Locate the cell with the specified text and output its [X, Y] center coordinate. 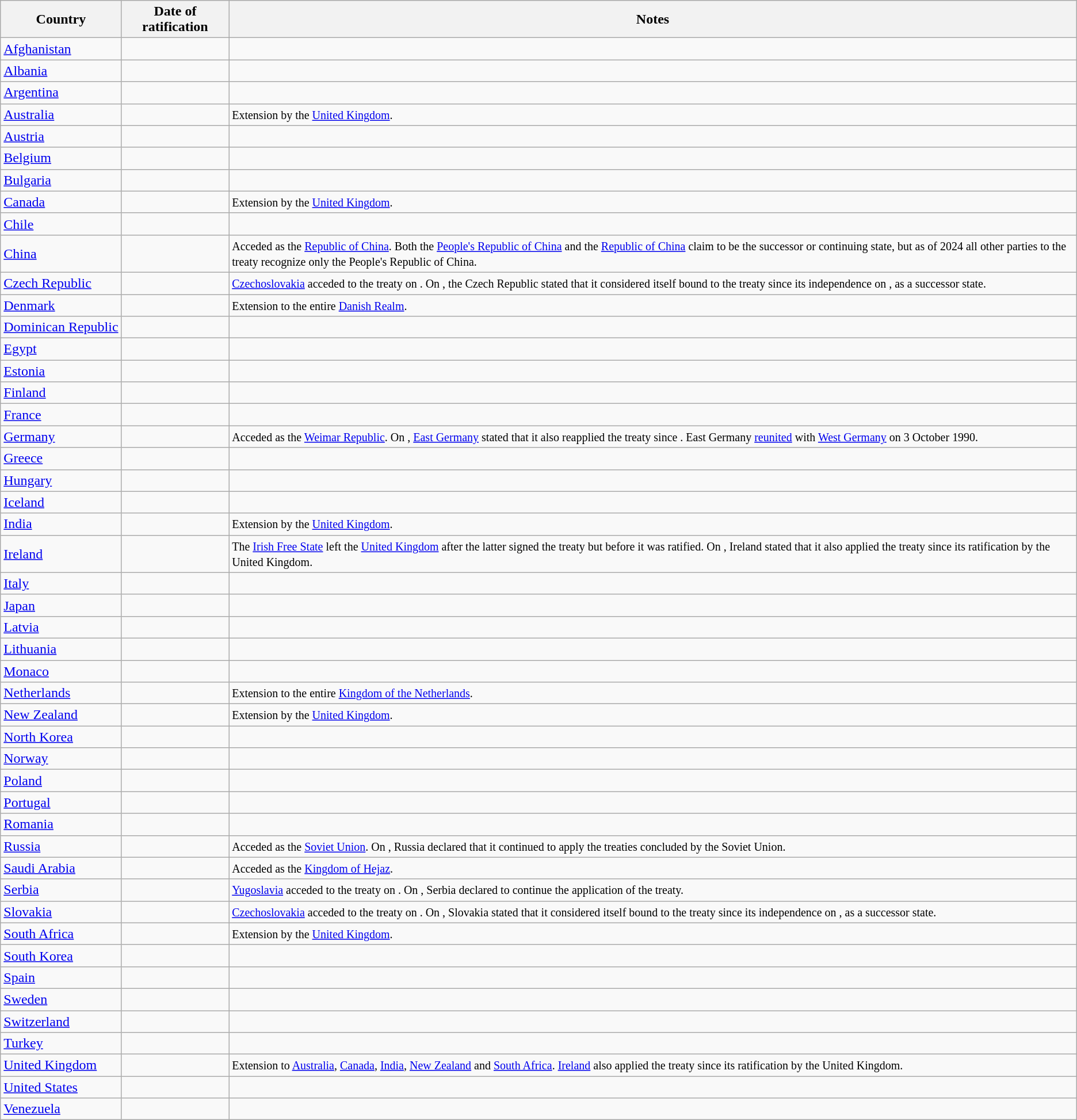
Ireland [61, 553]
Estonia [61, 371]
Hungary [61, 480]
New Zealand [61, 715]
Italy [61, 583]
Country [61, 20]
Austria [61, 136]
Monaco [61, 671]
Extension to the entire Kingdom of the Netherlands. [653, 693]
Bulgaria [61, 180]
France [61, 415]
South Africa [61, 934]
Afghanistan [61, 49]
Sweden [61, 999]
Netherlands [61, 693]
Saudi Arabia [61, 868]
United Kingdom [61, 1065]
Germany [61, 437]
North Korea [61, 737]
Extension to Australia, Canada, India, New Zealand and South Africa. Ireland also applied the treaty since its ratification by the United Kingdom. [653, 1065]
Czech Republic [61, 283]
Albania [61, 71]
China [61, 253]
Russia [61, 846]
Egypt [61, 349]
Serbia [61, 890]
Notes [653, 20]
India [61, 524]
Switzerland [61, 1021]
Norway [61, 759]
Acceded as the Soviet Union. On , Russia declared that it continued to apply the treaties concluded by the Soviet Union. [653, 846]
Belgium [61, 158]
Romania [61, 824]
United States [61, 1087]
Spain [61, 977]
Denmark [61, 305]
Canada [61, 202]
Iceland [61, 502]
Greece [61, 458]
Date of ratification [175, 20]
Japan [61, 605]
Australia [61, 114]
Acceded as the Kingdom of Hejaz. [653, 868]
Dominican Republic [61, 327]
Turkey [61, 1043]
Yugoslavia acceded to the treaty on . On , Serbia declared to continue the application of the treaty. [653, 890]
Portugal [61, 802]
Venezuela [61, 1109]
Lithuania [61, 649]
Chile [61, 224]
Argentina [61, 93]
Latvia [61, 627]
Finland [61, 393]
Extension to the entire Danish Realm. [653, 305]
Slovakia [61, 912]
Poland [61, 781]
South Korea [61, 955]
